Extract the [X, Y] coordinate from the center of the cell holding the provided text.  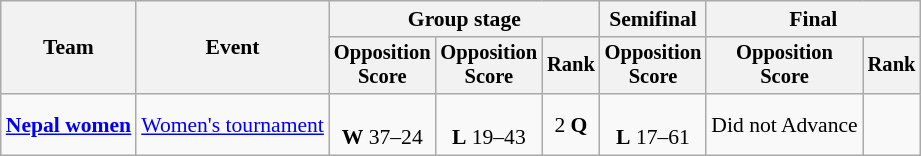
Women's tournament [232, 124]
Did not Advance [784, 124]
W 37–24 [382, 124]
Final [813, 19]
Nepal women [68, 124]
Event [232, 48]
Team [68, 48]
L 17–61 [654, 124]
L 19–43 [490, 124]
Group stage [464, 19]
Semifinal [654, 19]
2 Q [571, 124]
